Identify which cell holds the provided text, then report its (X, Y) central coordinate. 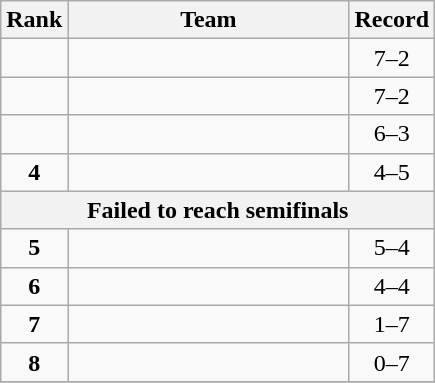
Rank (34, 20)
1–7 (392, 324)
6 (34, 286)
4–5 (392, 172)
6–3 (392, 134)
7 (34, 324)
5 (34, 248)
Record (392, 20)
Failed to reach semifinals (218, 210)
0–7 (392, 362)
4–4 (392, 286)
8 (34, 362)
4 (34, 172)
Team (208, 20)
5–4 (392, 248)
